Determine the [X, Y] coordinate at the center of the cell enclosing the given text.  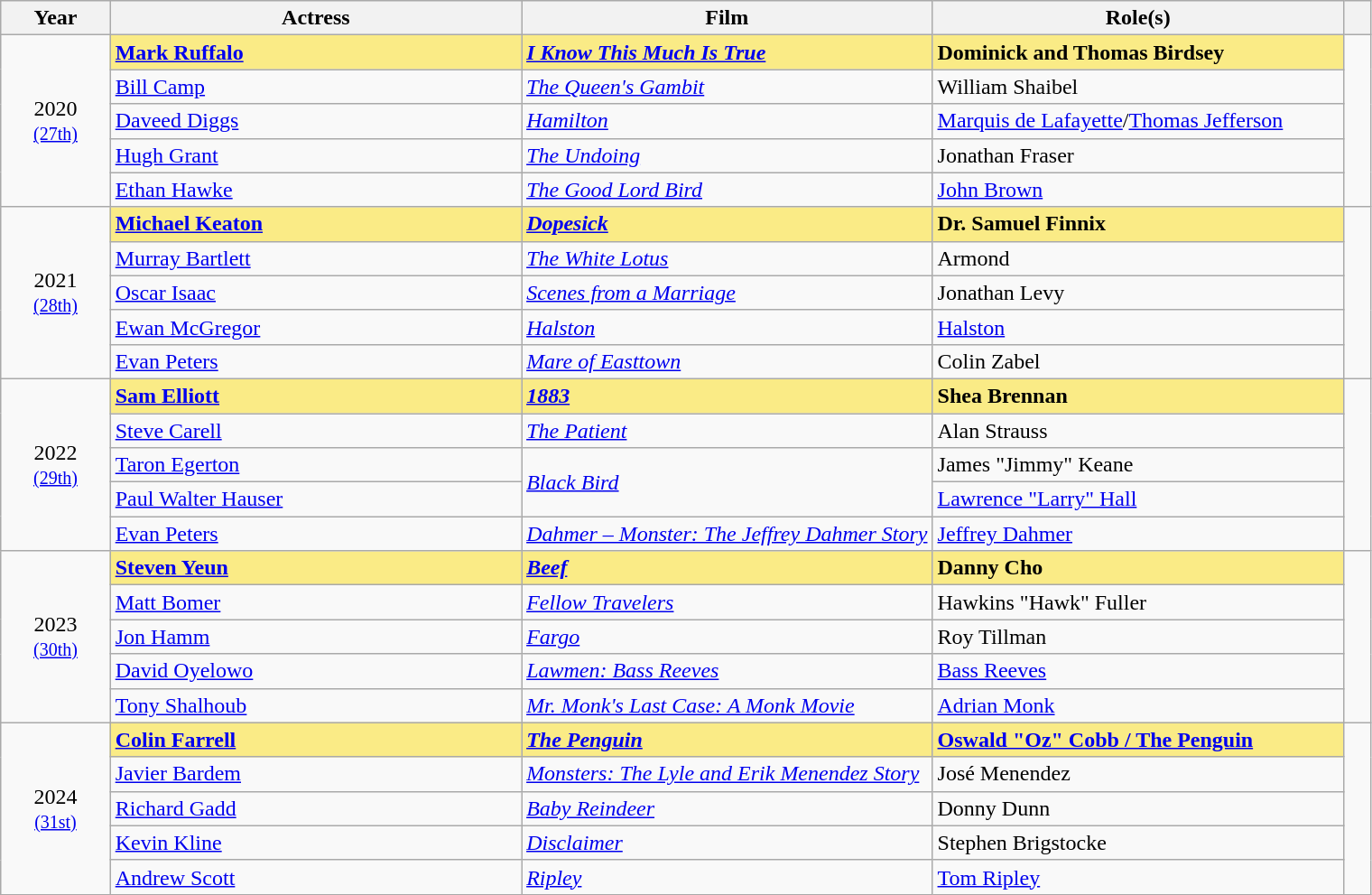
2024(31st) [56, 808]
Tony Shalhoub [316, 705]
Steven Yeun [316, 568]
Hawkins "Hawk" Fuller [1137, 602]
Roy Tillman [1137, 637]
The Penguin [728, 740]
Matt Bomer [316, 602]
Dahmer – Monster: The Jeffrey Dahmer Story [728, 534]
Tom Ripley [1137, 877]
Ripley [728, 877]
Steve Carell [316, 431]
Richard Gadd [316, 808]
Paul Walter Hauser [316, 499]
I Know This Much Is True [728, 52]
Sam Elliott [316, 396]
Armond [1137, 258]
Bill Camp [316, 87]
Dr. Samuel Finnix [1137, 224]
Hamilton [728, 121]
2021(28th) [56, 293]
Jonathan Fraser [1137, 155]
Fargo [728, 637]
Danny Cho [1137, 568]
Lawmen: Bass Reeves [728, 671]
Marquis de Lafayette/Thomas Jefferson [1137, 121]
Beef [728, 568]
Jeffrey Dahmer [1137, 534]
Jonathan Levy [1137, 293]
John Brown [1137, 190]
Role(s) [1137, 18]
Year [56, 18]
Kevin Kline [316, 843]
The Undoing [728, 155]
Baby Reindeer [728, 808]
Fellow Travelers [728, 602]
Disclaimer [728, 843]
Daveed Diggs [316, 121]
Jon Hamm [316, 637]
Dopesick [728, 224]
Murray Bartlett [316, 258]
Oswald "Oz" Cobb / The Penguin [1137, 740]
Ethan Hawke [316, 190]
Michael Keaton [316, 224]
Film [728, 18]
Stephen Brigstocke [1137, 843]
Taron Egerton [316, 465]
Bass Reeves [1137, 671]
Mare of Easttown [728, 361]
Lawrence "Larry" Hall [1137, 499]
Oscar Isaac [316, 293]
The White Lotus [728, 258]
Ewan McGregor [316, 327]
Andrew Scott [316, 877]
José Menendez [1137, 774]
The Queen's Gambit [728, 87]
Mr. Monk's Last Case: A Monk Movie [728, 705]
Mark Ruffalo [316, 52]
William Shaibel [1137, 87]
Black Bird [728, 482]
Alan Strauss [1137, 431]
Javier Bardem [316, 774]
Adrian Monk [1137, 705]
The Good Lord Bird [728, 190]
Hugh Grant [316, 155]
Donny Dunn [1137, 808]
Shea Brennan [1137, 396]
Dominick and Thomas Birdsey [1137, 52]
The Patient [728, 431]
2023(30th) [56, 637]
Colin Zabel [1137, 361]
David Oyelowo [316, 671]
1883 [728, 396]
Monsters: The Lyle and Erik Menendez Story [728, 774]
James "Jimmy" Keane [1137, 465]
Colin Farrell [316, 740]
Actress [316, 18]
Scenes from a Marriage [728, 293]
2020(27th) [56, 121]
2022(29th) [56, 464]
